Output the (x, y) coordinate of the center of the cell containing the given text.  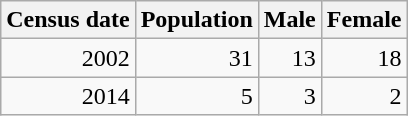
18 (364, 58)
31 (196, 58)
Male (290, 20)
Census date (68, 20)
13 (290, 58)
Population (196, 20)
2014 (68, 96)
3 (290, 96)
Female (364, 20)
2002 (68, 58)
5 (196, 96)
2 (364, 96)
